Extract the (X, Y) coordinate from the center of the cell holding the provided text.  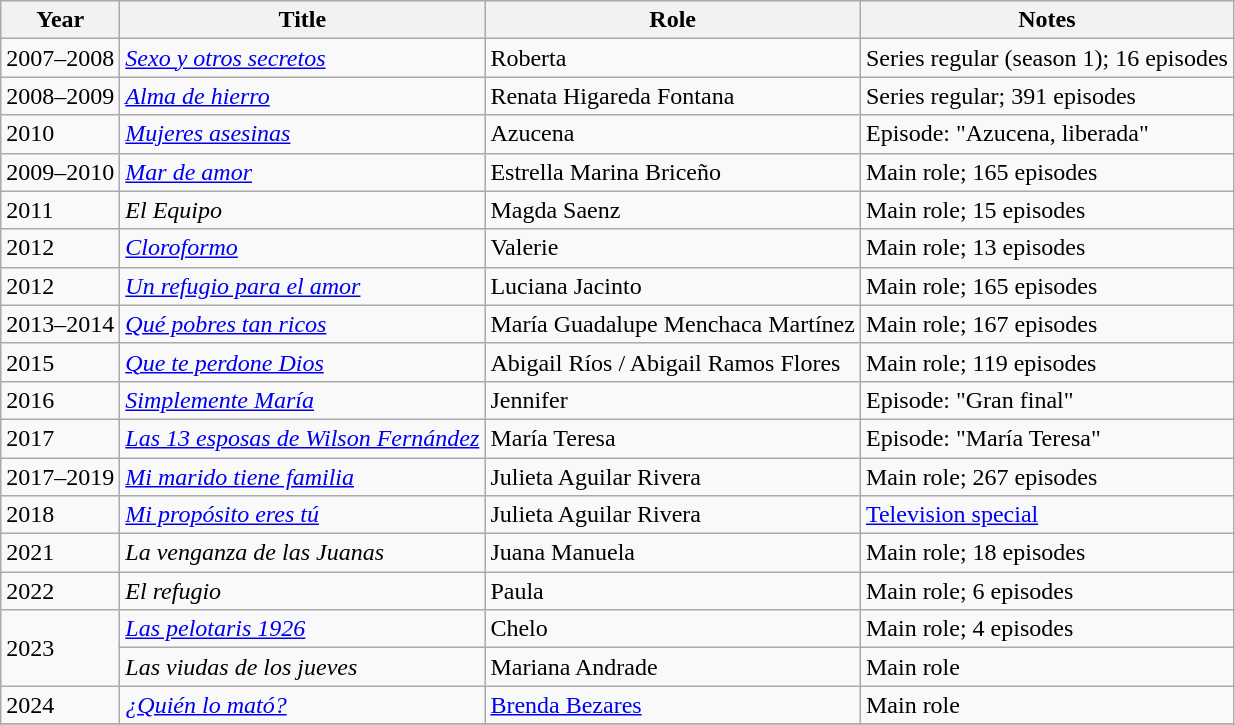
Title (302, 20)
Estrella Marina Briceño (673, 172)
La venganza de las Juanas (302, 553)
Role (673, 20)
¿Quién lo mató? (302, 705)
María Guadalupe Menchaca Martínez (673, 324)
Las viudas de los jueves (302, 667)
Mi propósito eres tú (302, 515)
Notes (1046, 20)
El Equipo (302, 210)
Magda Saenz (673, 210)
Las 13 esposas de Wilson Fernández (302, 438)
Qué pobres tan ricos (302, 324)
2013–2014 (60, 324)
Simplemente María (302, 400)
Episode: "María Teresa" (1046, 438)
Las pelotaris 1926 (302, 629)
Episode: "Azucena, liberada" (1046, 134)
Mujeres asesinas (302, 134)
2023 (60, 648)
Series regular (season 1); 16 episodes (1046, 58)
Valerie (673, 248)
Renata Higareda Fontana (673, 96)
Brenda Bezares (673, 705)
Luciana Jacinto (673, 286)
2008–2009 (60, 96)
Paula (673, 591)
Cloroformo (302, 248)
Juana Manuela (673, 553)
Sexo y otros secretos (302, 58)
Roberta (673, 58)
Year (60, 20)
Mar de amor (302, 172)
María Teresa (673, 438)
2021 (60, 553)
Main role; 6 episodes (1046, 591)
Azucena (673, 134)
2010 (60, 134)
2022 (60, 591)
Mariana Andrade (673, 667)
Main role; 15 episodes (1046, 210)
2016 (60, 400)
Que te perdone Dios (302, 362)
2017–2019 (60, 477)
Main role; 119 episodes (1046, 362)
2011 (60, 210)
Abigail Ríos / Abigail Ramos Flores (673, 362)
Un refugio para el amor (302, 286)
Main role; 267 episodes (1046, 477)
Mi marido tiene familia (302, 477)
2018 (60, 515)
Series regular; 391 episodes (1046, 96)
2017 (60, 438)
2024 (60, 705)
Jennifer (673, 400)
2007–2008 (60, 58)
Main role; 4 episodes (1046, 629)
Chelo (673, 629)
Main role; 18 episodes (1046, 553)
Main role; 167 episodes (1046, 324)
2009–2010 (60, 172)
Television special (1046, 515)
Episode: "Gran final" (1046, 400)
El refugio (302, 591)
2015 (60, 362)
Main role; 13 episodes (1046, 248)
Alma de hierro (302, 96)
